From the cell containing the given text, extract its center point as [x, y] coordinate. 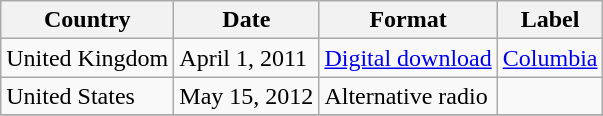
United States [88, 96]
April 1, 2011 [246, 58]
Label [550, 20]
May 15, 2012 [246, 96]
Format [408, 20]
Digital download [408, 58]
Alternative radio [408, 96]
Country [88, 20]
Date [246, 20]
United Kingdom [88, 58]
Columbia [550, 58]
